Find where the given text appears and provide that cell's center as (X, Y) coordinate. 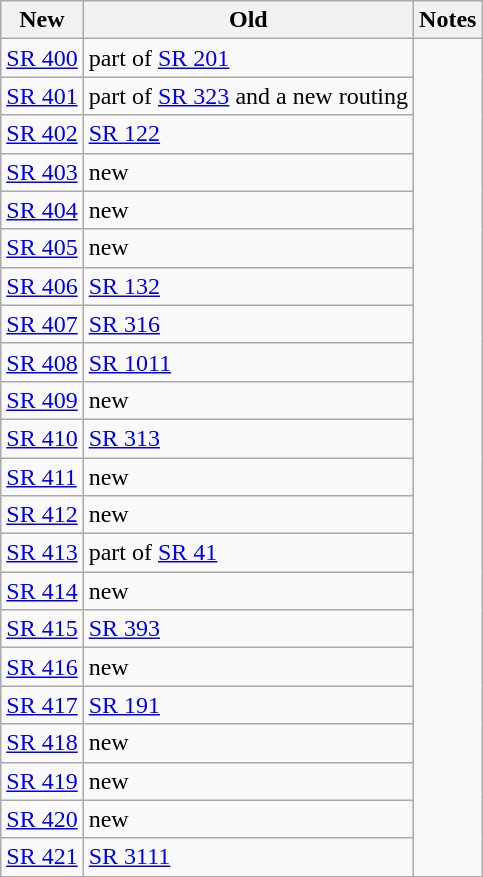
SR 406 (42, 286)
Old (248, 20)
SR 1011 (248, 362)
Notes (448, 20)
SR 404 (42, 210)
SR 417 (42, 705)
SR 403 (42, 172)
SR 410 (42, 438)
part of SR 201 (248, 58)
SR 393 (248, 629)
SR 416 (42, 667)
SR 313 (248, 438)
SR 316 (248, 324)
SR 400 (42, 58)
SR 132 (248, 286)
SR 407 (42, 324)
SR 401 (42, 96)
part of SR 41 (248, 553)
SR 122 (248, 134)
SR 421 (42, 857)
SR 3111 (248, 857)
part of SR 323 and a new routing (248, 96)
SR 405 (42, 248)
SR 414 (42, 591)
SR 415 (42, 629)
SR 411 (42, 477)
SR 412 (42, 515)
SR 191 (248, 705)
New (42, 20)
SR 418 (42, 743)
SR 408 (42, 362)
SR 420 (42, 819)
SR 413 (42, 553)
SR 409 (42, 400)
SR 402 (42, 134)
SR 419 (42, 781)
